Find where the given text appears and provide that cell's center as (X, Y) coordinate. 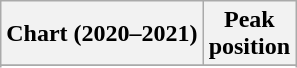
Chart (2020–2021) (102, 34)
Peakposition (249, 34)
